Identify which cell holds the provided text, then report its (X, Y) central coordinate. 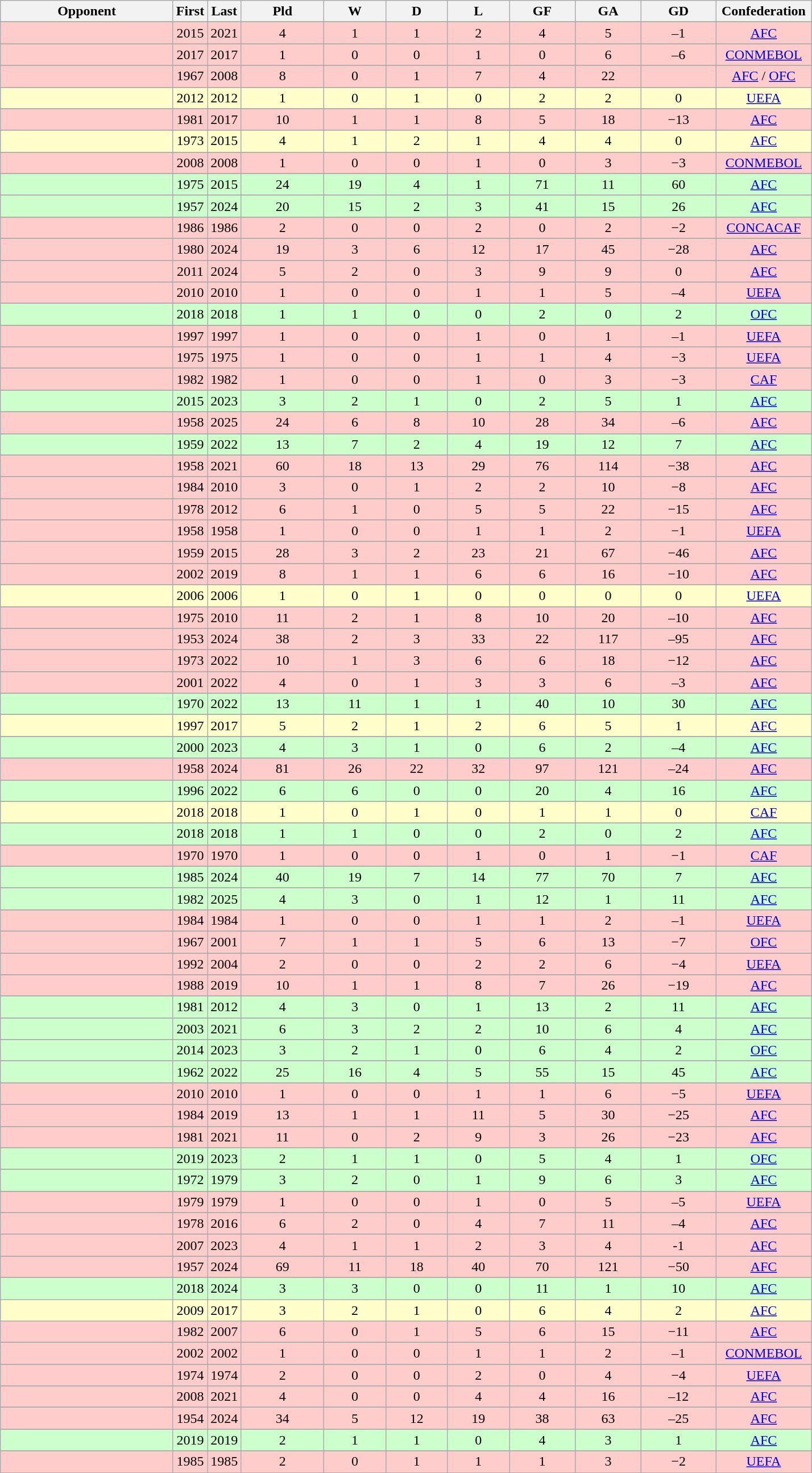
23 (479, 552)
2004 (224, 964)
–12 (679, 1397)
33 (479, 639)
W (355, 11)
GD (679, 11)
2014 (190, 1050)
25 (283, 1072)
−25 (679, 1115)
−50 (679, 1267)
Confederation (764, 11)
-1 (679, 1245)
−19 (679, 986)
1953 (190, 639)
Opponent (87, 11)
L (479, 11)
14 (479, 877)
1992 (190, 964)
−38 (679, 466)
63 (608, 1418)
CONCACAF (764, 227)
–3 (679, 682)
2011 (190, 271)
–5 (679, 1202)
Last (224, 11)
76 (542, 466)
GA (608, 11)
–10 (679, 617)
−46 (679, 552)
21 (542, 552)
2016 (224, 1223)
−28 (679, 249)
−10 (679, 574)
−15 (679, 509)
−11 (679, 1332)
1954 (190, 1418)
2003 (190, 1029)
1980 (190, 249)
−13 (679, 119)
–95 (679, 639)
Pld (283, 11)
−5 (679, 1094)
71 (542, 184)
AFC / OFC (764, 76)
1988 (190, 986)
2009 (190, 1310)
81 (283, 769)
77 (542, 877)
1996 (190, 791)
55 (542, 1072)
First (190, 11)
1962 (190, 1072)
32 (479, 769)
−23 (679, 1137)
114 (608, 466)
−8 (679, 487)
2000 (190, 747)
−7 (679, 942)
17 (542, 249)
97 (542, 769)
29 (479, 466)
67 (608, 552)
GF (542, 11)
–24 (679, 769)
1972 (190, 1180)
–25 (679, 1418)
41 (542, 206)
−12 (679, 661)
117 (608, 639)
69 (283, 1267)
D (416, 11)
